Locate the cell with the specified text and output its (X, Y) center coordinate. 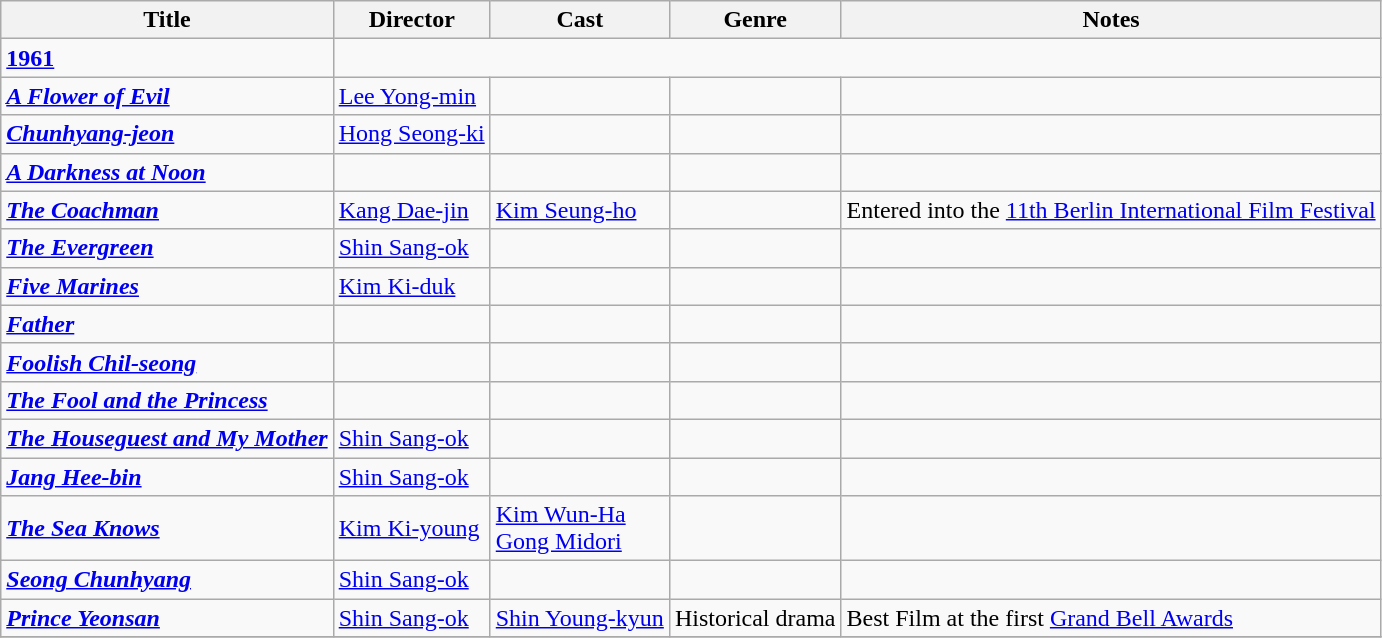
The Coachman (167, 210)
Kang Dae-jin (412, 210)
Father (167, 324)
The Evergreen (167, 248)
A Flower of Evil (167, 96)
Foolish Chil-seong (167, 362)
Hong Seong-ki (412, 134)
Historical drama (755, 618)
Entered into the 11th Berlin International Film Festival (1111, 210)
Chunhyang-jeon (167, 134)
Kim Ki-young (412, 528)
The Fool and the Princess (167, 400)
1961 (167, 58)
Notes (1111, 20)
Jang Hee-bin (167, 477)
Kim Wun-HaGong Midori (580, 528)
Title (167, 20)
Genre (755, 20)
Shin Young-kyun (580, 618)
The Sea Knows (167, 528)
Kim Seung-ho (580, 210)
Lee Yong-min (412, 96)
Prince Yeonsan (167, 618)
The Houseguest and My Mother (167, 438)
Director (412, 20)
Best Film at the first Grand Bell Awards (1111, 618)
Cast (580, 20)
Seong Chunhyang (167, 580)
Kim Ki-duk (412, 286)
A Darkness at Noon (167, 172)
Five Marines (167, 286)
